For the text-containing cell, return its midpoint in [X, Y] coordinate format. 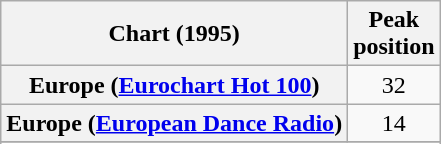
14 [394, 123]
32 [394, 85]
Europe (European Dance Radio) [174, 123]
Chart (1995) [174, 34]
Europe (Eurochart Hot 100) [174, 85]
Peakposition [394, 34]
